Determine the [x, y] coordinate at the center of the cell enclosing the given text.  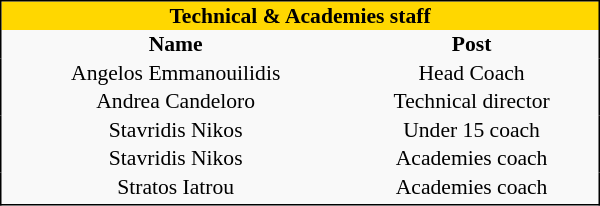
Post [472, 44]
Andrea Candeloro [176, 101]
Under 15 coach [472, 130]
Technical director [472, 101]
Head Coach [472, 72]
Angelos Emmanouilidis [176, 72]
Technical & Academies staff [300, 16]
Stratos Iatrou [176, 186]
Name [176, 44]
